Locate the cell with the specified text and output its (X, Y) center coordinate. 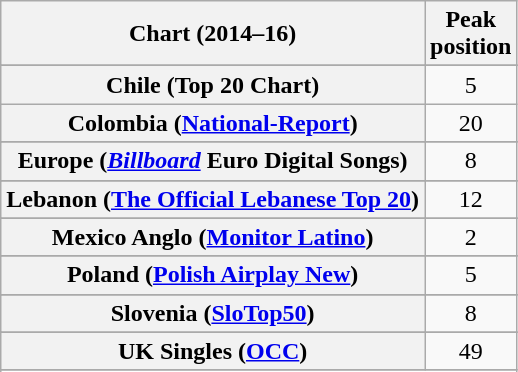
12 (471, 199)
Europe (Billboard Euro Digital Songs) (213, 161)
Peakposition (471, 34)
Chile (Top 20 Chart) (213, 85)
49 (471, 351)
20 (471, 123)
Poland (Polish Airplay New) (213, 275)
UK Singles (OCC) (213, 351)
2 (471, 237)
Slovenia (SloTop50) (213, 313)
Colombia (National-Report) (213, 123)
Chart (2014–16) (213, 34)
Lebanon (The Official Lebanese Top 20) (213, 199)
Mexico Anglo (Monitor Latino) (213, 237)
